Locate the cell with the specified text and output its (x, y) center coordinate. 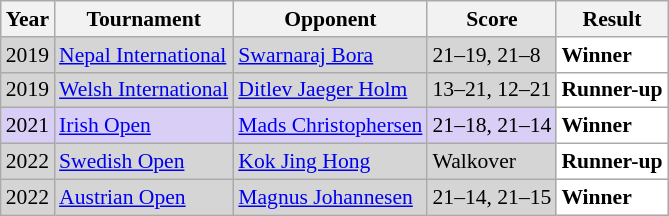
21–14, 21–15 (492, 197)
Walkover (492, 162)
Tournament (144, 19)
13–21, 12–21 (492, 90)
21–19, 21–8 (492, 55)
Swedish Open (144, 162)
Austrian Open (144, 197)
21–18, 21–14 (492, 126)
Opponent (330, 19)
Ditlev Jaeger Holm (330, 90)
Year (28, 19)
Kok Jing Hong (330, 162)
2021 (28, 126)
Swarnaraj Bora (330, 55)
Mads Christophersen (330, 126)
Result (612, 19)
Magnus Johannesen (330, 197)
Score (492, 19)
Irish Open (144, 126)
Nepal International (144, 55)
Welsh International (144, 90)
